Extract the [X, Y] coordinate from the center of the cell holding the provided text.  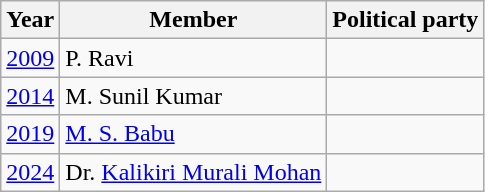
P. Ravi [194, 58]
M. Sunil Kumar [194, 96]
2014 [30, 96]
M. S. Babu [194, 134]
Political party [406, 20]
Year [30, 20]
Dr. Kalikiri Murali Mohan [194, 172]
2009 [30, 58]
2024 [30, 172]
2019 [30, 134]
Member [194, 20]
